Determine the (x, y) coordinate at the center of the cell enclosing the given text.  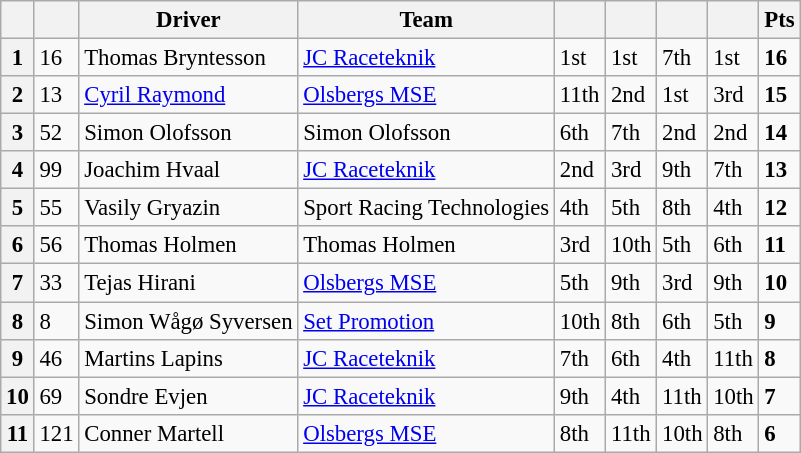
99 (56, 170)
Conner Martell (188, 433)
Team (426, 20)
Sondre Evjen (188, 396)
52 (56, 133)
Simon Wågø Syversen (188, 321)
Cyril Raymond (188, 95)
2 (18, 95)
56 (56, 245)
46 (56, 358)
Set Promotion (426, 321)
14 (780, 133)
Thomas Bryntesson (188, 58)
Martins Lapins (188, 358)
Sport Racing Technologies (426, 208)
Joachim Hvaal (188, 170)
Pts (780, 20)
4 (18, 170)
Tejas Hirani (188, 283)
33 (56, 283)
15 (780, 95)
69 (56, 396)
12 (780, 208)
1 (18, 58)
Driver (188, 20)
55 (56, 208)
5 (18, 208)
121 (56, 433)
3 (18, 133)
Vasily Gryazin (188, 208)
